For the text-containing cell, return its midpoint in [X, Y] coordinate format. 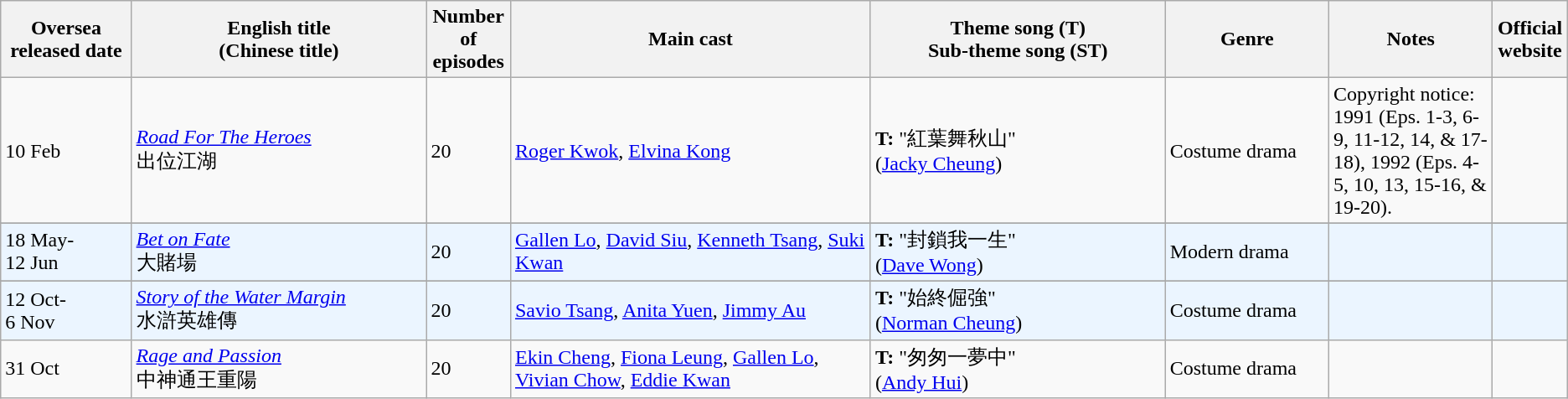
Copyright notice: 1991 (Eps. 1-3, 6-9, 11-12, 14, & 17-18), 1992 (Eps. 4-5, 10, 13, 15-16, & 19-20). [1411, 151]
Number of episodes [469, 39]
Theme song (T) Sub-theme song (ST) [1018, 39]
T: "匆匆一夢中" (Andy Hui) [1018, 369]
Rage and Passion 中神通王重陽 [279, 369]
Savio Tsang, Anita Yuen, Jimmy Au [690, 310]
12 Oct- 6 Nov [66, 310]
T: "封鎖我一生" (Dave Wong) [1018, 252]
Modern drama [1246, 252]
Notes [1411, 39]
Oversea released date [66, 39]
Ekin Cheng, Fiona Leung, Gallen Lo, Vivian Chow, Eddie Kwan [690, 369]
Official website [1529, 39]
T: "紅葉舞秋山" (Jacky Cheung) [1018, 151]
Main cast [690, 39]
10 Feb [66, 151]
English title (Chinese title) [279, 39]
Story of the Water Margin 水滸英雄傳 [279, 310]
31 Oct [66, 369]
Bet on Fate 大賭場 [279, 252]
Road For The Heroes 出位江湖 [279, 151]
T: "始終倔強" (Norman Cheung) [1018, 310]
Gallen Lo, David Siu, Kenneth Tsang, Suki Kwan [690, 252]
Genre [1246, 39]
18 May- 12 Jun [66, 252]
Roger Kwok, Elvina Kong [690, 151]
